From the cell containing the given text, extract its center point as (X, Y) coordinate. 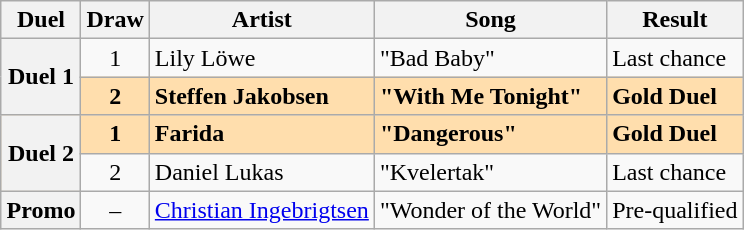
Lily Löwe (262, 58)
Song (490, 20)
Artist (262, 20)
Result (675, 20)
"With Me Tonight" (490, 96)
"Wonder of the World" (490, 210)
Daniel Lukas (262, 172)
"Kvelertak" (490, 172)
Steffen Jakobsen (262, 96)
Duel (41, 20)
Christian Ingebrigtsen (262, 210)
"Dangerous" (490, 134)
Farida (262, 134)
Draw (115, 20)
Duel 1 (41, 77)
Pre-qualified (675, 210)
– (115, 210)
"Bad Baby" (490, 58)
Duel 2 (41, 153)
Promo (41, 210)
